Output the [X, Y] coordinate of the center of the cell containing the given text.  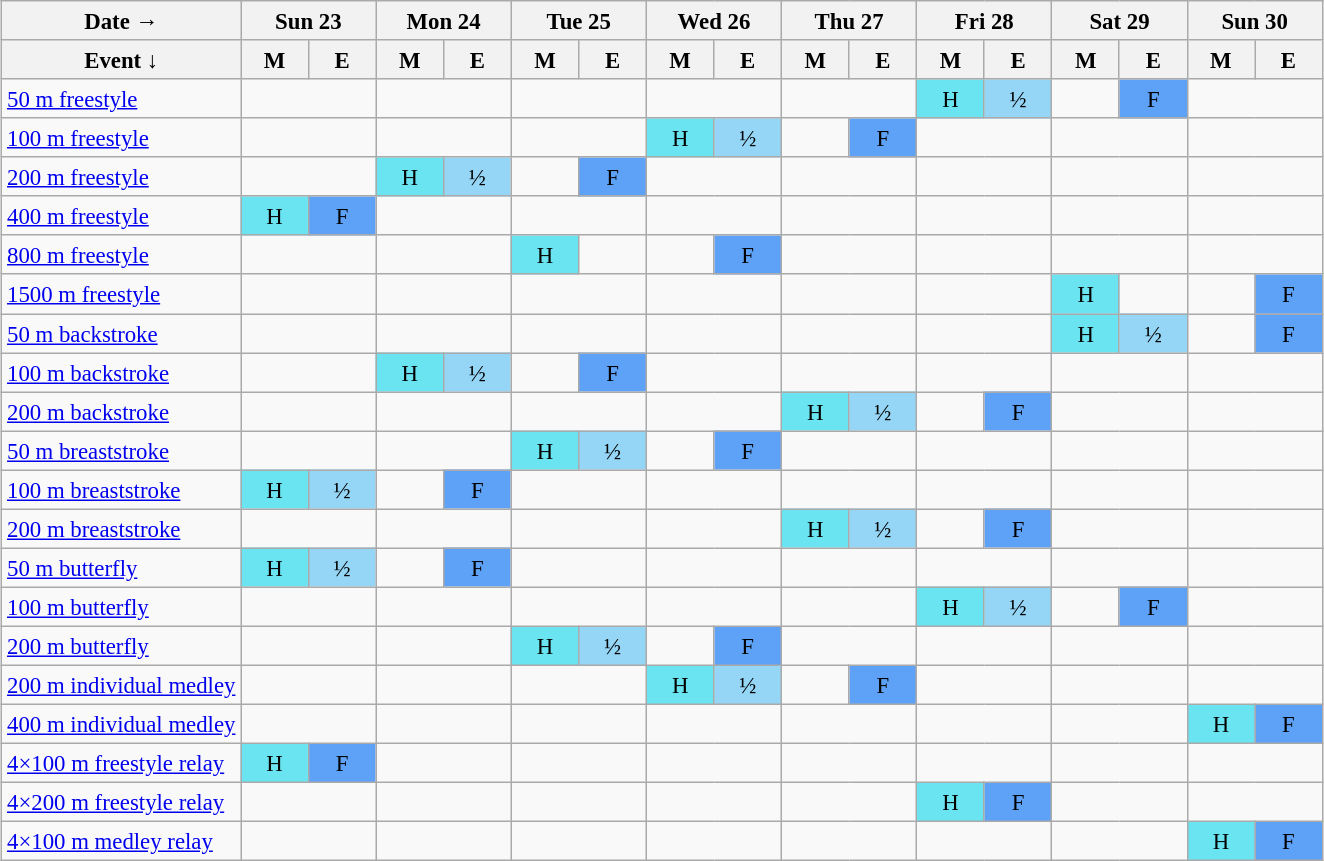
Mon 24 [444, 20]
200 m individual medley [122, 684]
200 m freestyle [122, 176]
200 m butterfly [122, 646]
50 m butterfly [122, 568]
Sun 23 [308, 20]
100 m backstroke [122, 372]
4×200 m freestyle relay [122, 802]
Fri 28 [984, 20]
200 m backstroke [122, 412]
Thu 27 [850, 20]
800 m freestyle [122, 254]
4×100 m freestyle relay [122, 764]
50 m breaststroke [122, 450]
50 m backstroke [122, 334]
400 m individual medley [122, 724]
1500 m freestyle [122, 294]
100 m freestyle [122, 138]
100 m breaststroke [122, 490]
400 m freestyle [122, 216]
Tue 25 [578, 20]
50 m freestyle [122, 98]
Sun 30 [1254, 20]
4×100 m medley relay [122, 842]
100 m butterfly [122, 606]
200 m breaststroke [122, 528]
Sat 29 [1120, 20]
Event ↓ [122, 60]
Date → [122, 20]
Wed 26 [714, 20]
